Pinpoint the cell where the given text exists, returning its (x, y) midpoint coordinate. 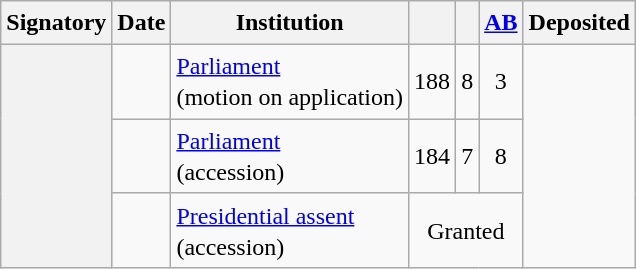
Presidential assent(accession) (290, 230)
188 (432, 82)
184 (432, 156)
Parliament(accession) (290, 156)
Deposited (579, 22)
3 (501, 82)
7 (468, 156)
Signatory (56, 22)
Parliament(motion on application) (290, 82)
Granted (466, 230)
AB (501, 22)
Institution (290, 22)
Date (142, 22)
